Identify which cell holds the provided text, then report its [x, y] central coordinate. 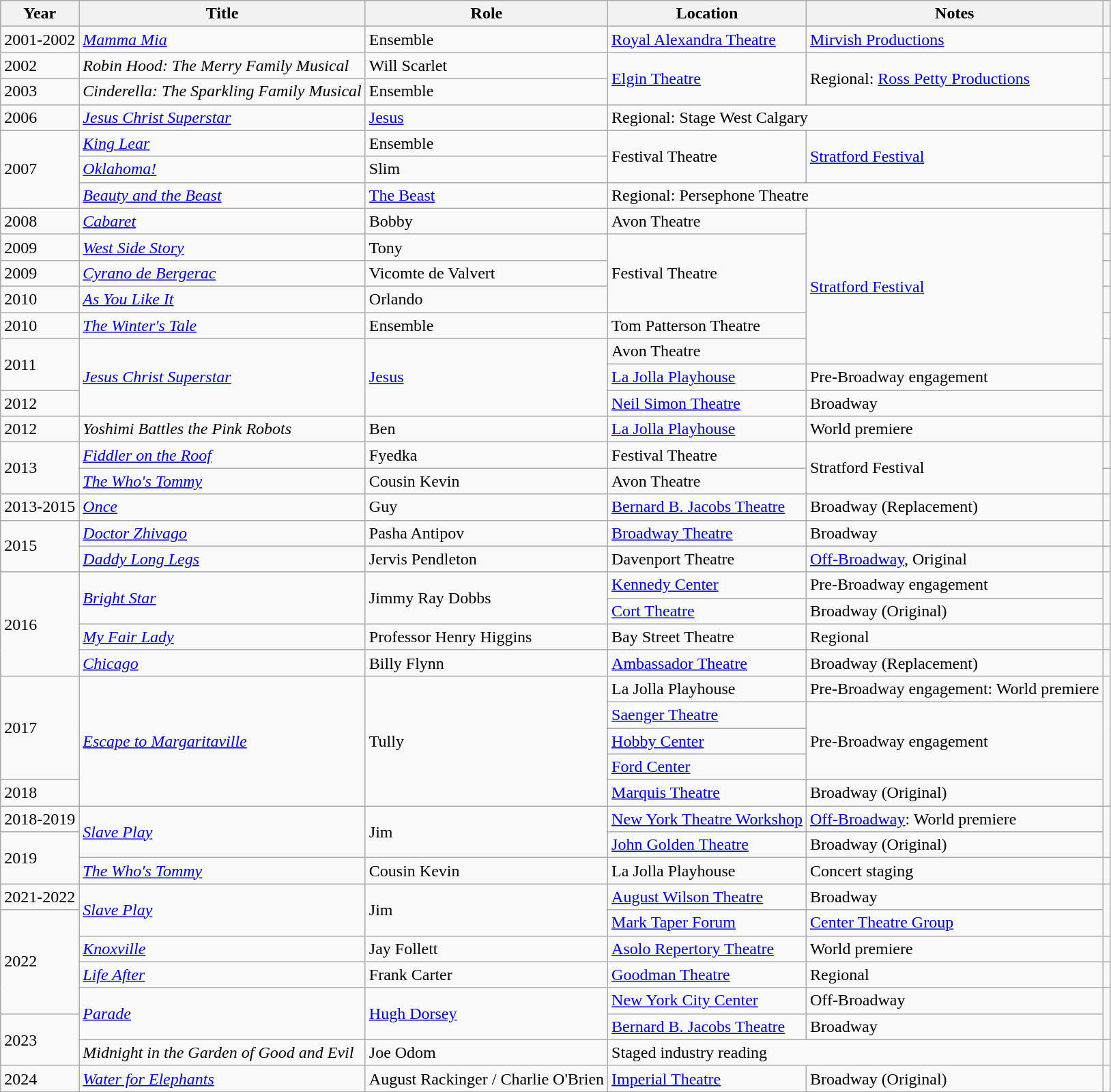
2021-2022 [40, 897]
2003 [40, 91]
2013-2015 [40, 507]
Ben [486, 429]
Bright Star [222, 598]
Cort Theatre [707, 611]
Jimmy Ray Dobbs [486, 598]
Mamma Mia [222, 40]
Billy Flynn [486, 663]
2002 [40, 66]
Midnight in the Garden of Good and Evil [222, 1052]
Goodman Theatre [707, 975]
Imperial Theatre [707, 1078]
Off-Broadway: World premiere [954, 819]
The Winter's Tale [222, 326]
2007 [40, 169]
Mark Taper Forum [707, 923]
Jay Follett [486, 949]
Doctor Zhivago [222, 533]
Chicago [222, 663]
Ambassador Theatre [707, 663]
My Fair Lady [222, 637]
Cabaret [222, 221]
Will Scarlet [486, 66]
Oklahoma! [222, 169]
As You Like It [222, 299]
Title [222, 14]
Broadway Theatre [707, 533]
August Rackinger / Charlie O'Brien [486, 1078]
Knoxville [222, 949]
Parade [222, 1014]
2023 [40, 1039]
2017 [40, 728]
Guy [486, 507]
Royal Alexandra Theatre [707, 40]
2015 [40, 546]
Robin Hood: The Merry Family Musical [222, 66]
2016 [40, 624]
Year [40, 14]
2019 [40, 858]
Tom Patterson Theatre [707, 326]
Staged industry reading [856, 1052]
2013 [40, 468]
Saenger Theatre [707, 715]
2011 [40, 364]
Regional: Ross Petty Productions [954, 78]
Fiddler on the Roof [222, 455]
Cinderella: The Sparkling Family Musical [222, 91]
2001-2002 [40, 40]
2022 [40, 962]
Neil Simon Theatre [707, 403]
Pasha Antipov [486, 533]
King Lear [222, 143]
2008 [40, 221]
West Side Story [222, 247]
New York City Center [707, 1001]
Vicomte de Valvert [486, 273]
Tully [486, 741]
Concert staging [954, 871]
Kennedy Center [707, 585]
Escape to Margaritaville [222, 741]
New York Theatre Workshop [707, 819]
Tony [486, 247]
Yoshimi Battles the Pink Robots [222, 429]
Orlando [486, 299]
Hugh Dorsey [486, 1014]
Beauty and the Beast [222, 195]
Daddy Long Legs [222, 559]
Bobby [486, 221]
Mirvish Productions [954, 40]
Bay Street Theatre [707, 637]
Jervis Pendleton [486, 559]
Fyedka [486, 455]
Davenport Theatre [707, 559]
Professor Henry Higgins [486, 637]
Elgin Theatre [707, 78]
Once [222, 507]
Asolo Repertory Theatre [707, 949]
2018 [40, 793]
Cyrano de Bergerac [222, 273]
Notes [954, 14]
Regional: Persephone Theatre [856, 195]
2006 [40, 117]
Location [707, 14]
Regional: Stage West Calgary [856, 117]
The Beast [486, 195]
Life After [222, 975]
John Golden Theatre [707, 845]
Frank Carter [486, 975]
Center Theatre Group [954, 923]
Water for Elephants [222, 1078]
August Wilson Theatre [707, 897]
Joe Odom [486, 1052]
Hobby Center [707, 741]
Off-Broadway [954, 1001]
2024 [40, 1078]
Role [486, 14]
Marquis Theatre [707, 793]
Ford Center [707, 767]
Slim [486, 169]
2018-2019 [40, 819]
Pre-Broadway engagement: World premiere [954, 689]
Off-Broadway, Original [954, 559]
